Determine the (X, Y) coordinate at the center of the cell enclosing the given text.  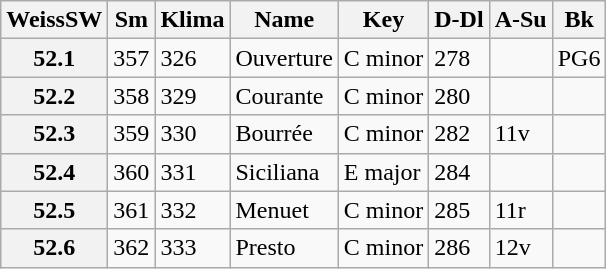
362 (132, 248)
E major (383, 172)
Key (383, 20)
52.6 (54, 248)
359 (132, 134)
326 (192, 58)
52.3 (54, 134)
52.2 (54, 96)
11v (520, 134)
Ouverture (284, 58)
Name (284, 20)
361 (132, 210)
329 (192, 96)
284 (459, 172)
331 (192, 172)
330 (192, 134)
A-Su (520, 20)
Courante (284, 96)
12v (520, 248)
286 (459, 248)
52.5 (54, 210)
Sm (132, 20)
Klima (192, 20)
52.1 (54, 58)
333 (192, 248)
358 (132, 96)
D-Dl (459, 20)
332 (192, 210)
Bk (579, 20)
11r (520, 210)
PG6 (579, 58)
52.4 (54, 172)
278 (459, 58)
357 (132, 58)
360 (132, 172)
285 (459, 210)
280 (459, 96)
Siciliana (284, 172)
282 (459, 134)
Menuet (284, 210)
Bourrée (284, 134)
Presto (284, 248)
WeissSW (54, 20)
